Provide the [x, y] coordinate of the cell's center where the given text is located.  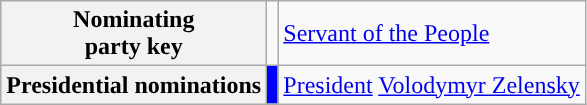
Servant of the People [432, 34]
Nominatingparty key [134, 34]
President Volodymyr Zelensky [432, 85]
Presidential nominations [134, 85]
